For the text-containing cell, return its midpoint in (X, Y) coordinate format. 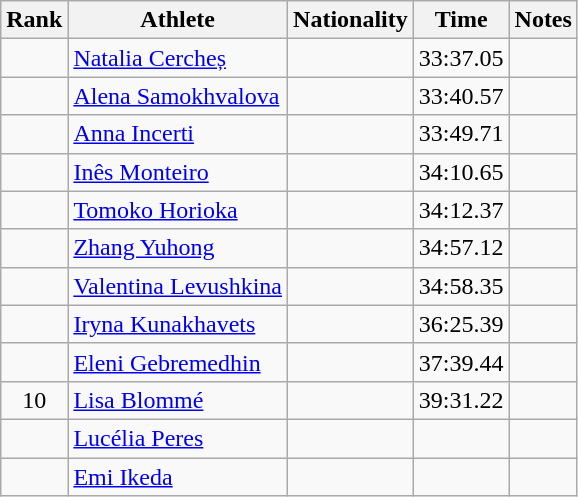
34:58.35 (461, 286)
34:57.12 (461, 248)
Eleni Gebremedhin (178, 362)
Nationality (351, 20)
Alena Samokhvalova (178, 96)
10 (34, 400)
Valentina Levushkina (178, 286)
Lucélia Peres (178, 438)
Zhang Yuhong (178, 248)
Iryna Kunakhavets (178, 324)
34:10.65 (461, 172)
33:37.05 (461, 58)
Lisa Blommé (178, 400)
Tomoko Horioka (178, 210)
Natalia Cercheș (178, 58)
34:12.37 (461, 210)
Time (461, 20)
36:25.39 (461, 324)
Rank (34, 20)
Athlete (178, 20)
33:49.71 (461, 134)
33:40.57 (461, 96)
Notes (543, 20)
37:39.44 (461, 362)
39:31.22 (461, 400)
Emi Ikeda (178, 477)
Anna Incerti (178, 134)
Inês Monteiro (178, 172)
